From the cell containing the given text, extract its center point as (X, Y) coordinate. 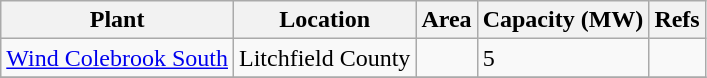
Plant (118, 20)
Area (446, 20)
5 (563, 58)
Refs (677, 20)
Litchfield County (325, 58)
Location (325, 20)
Wind Colebrook South (118, 58)
Capacity (MW) (563, 20)
